Determine the [X, Y] coordinate at the center of the cell enclosing the given text.  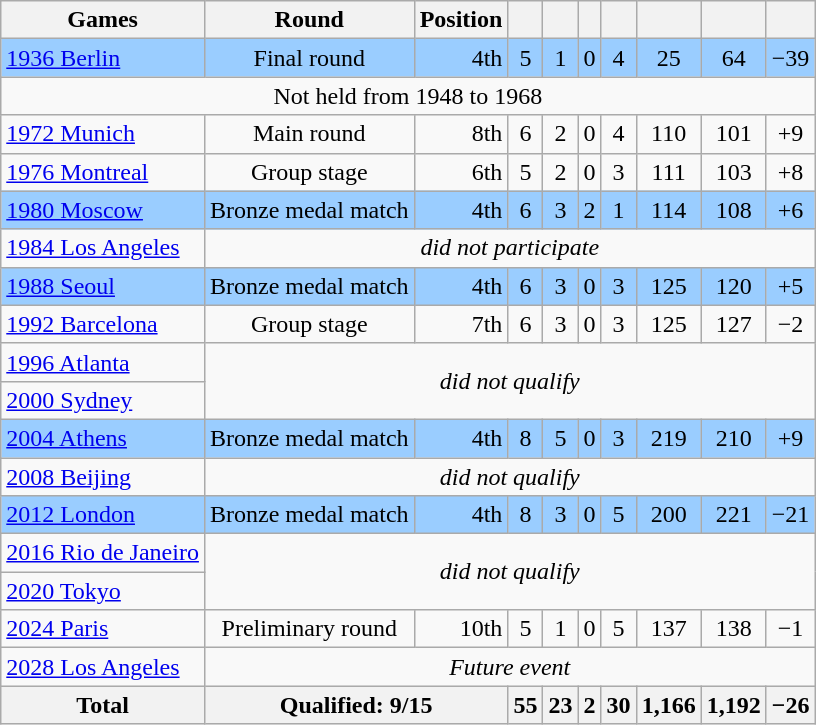
138 [734, 629]
2012 London [103, 515]
1,192 [734, 705]
2000 Sydney [103, 400]
219 [668, 438]
200 [668, 515]
1992 Barcelona [103, 324]
2008 Beijing [103, 477]
did not participate [510, 248]
101 [734, 134]
−2 [790, 324]
+6 [790, 210]
Future event [510, 667]
2016 Rio de Janeiro [103, 553]
64 [734, 58]
2024 Paris [103, 629]
−21 [790, 515]
2028 Los Angeles [103, 667]
137 [668, 629]
1996 Atlanta [103, 362]
1988 Seoul [103, 286]
25 [668, 58]
10th [461, 629]
Not held from 1948 to 1968 [408, 96]
114 [668, 210]
30 [618, 705]
Games [103, 20]
221 [734, 515]
Final round [309, 58]
1984 Los Angeles [103, 248]
6th [461, 172]
8th [461, 134]
+8 [790, 172]
110 [668, 134]
2004 Athens [103, 438]
111 [668, 172]
1980 Moscow [103, 210]
−39 [790, 58]
1972 Munich [103, 134]
−1 [790, 629]
Qualified: 9/15 [356, 705]
Total [103, 705]
210 [734, 438]
127 [734, 324]
120 [734, 286]
108 [734, 210]
1976 Montreal [103, 172]
Preliminary round [309, 629]
−26 [790, 705]
Round [309, 20]
7th [461, 324]
1936 Berlin [103, 58]
55 [526, 705]
103 [734, 172]
Position [461, 20]
1,166 [668, 705]
2020 Tokyo [103, 591]
+5 [790, 286]
Main round [309, 134]
23 [560, 705]
